Extract the (x, y) coordinate from the center of the cell holding the provided text.  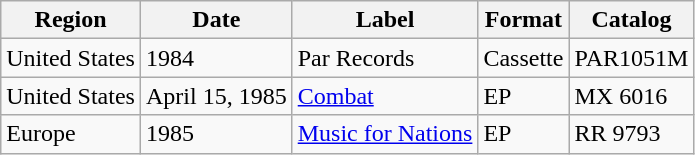
Cassette (524, 58)
Europe (71, 134)
MX 6016 (632, 96)
Date (216, 20)
1984 (216, 58)
Music for Nations (385, 134)
Format (524, 20)
Par Records (385, 58)
Combat (385, 96)
April 15, 1985 (216, 96)
RR 9793 (632, 134)
Label (385, 20)
PAR1051M (632, 58)
Catalog (632, 20)
1985 (216, 134)
Region (71, 20)
